Identify which cell holds the provided text, then report its (x, y) central coordinate. 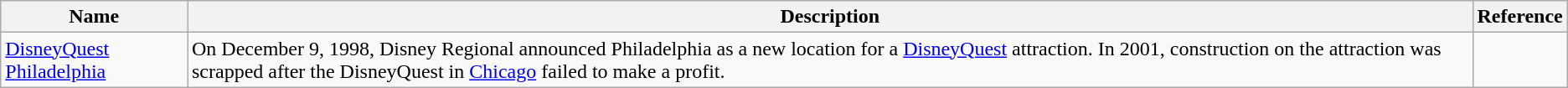
Name (94, 17)
DisneyQuest Philadelphia (94, 60)
Reference (1519, 17)
Description (830, 17)
